Output the (X, Y) coordinate of the center of the cell containing the given text.  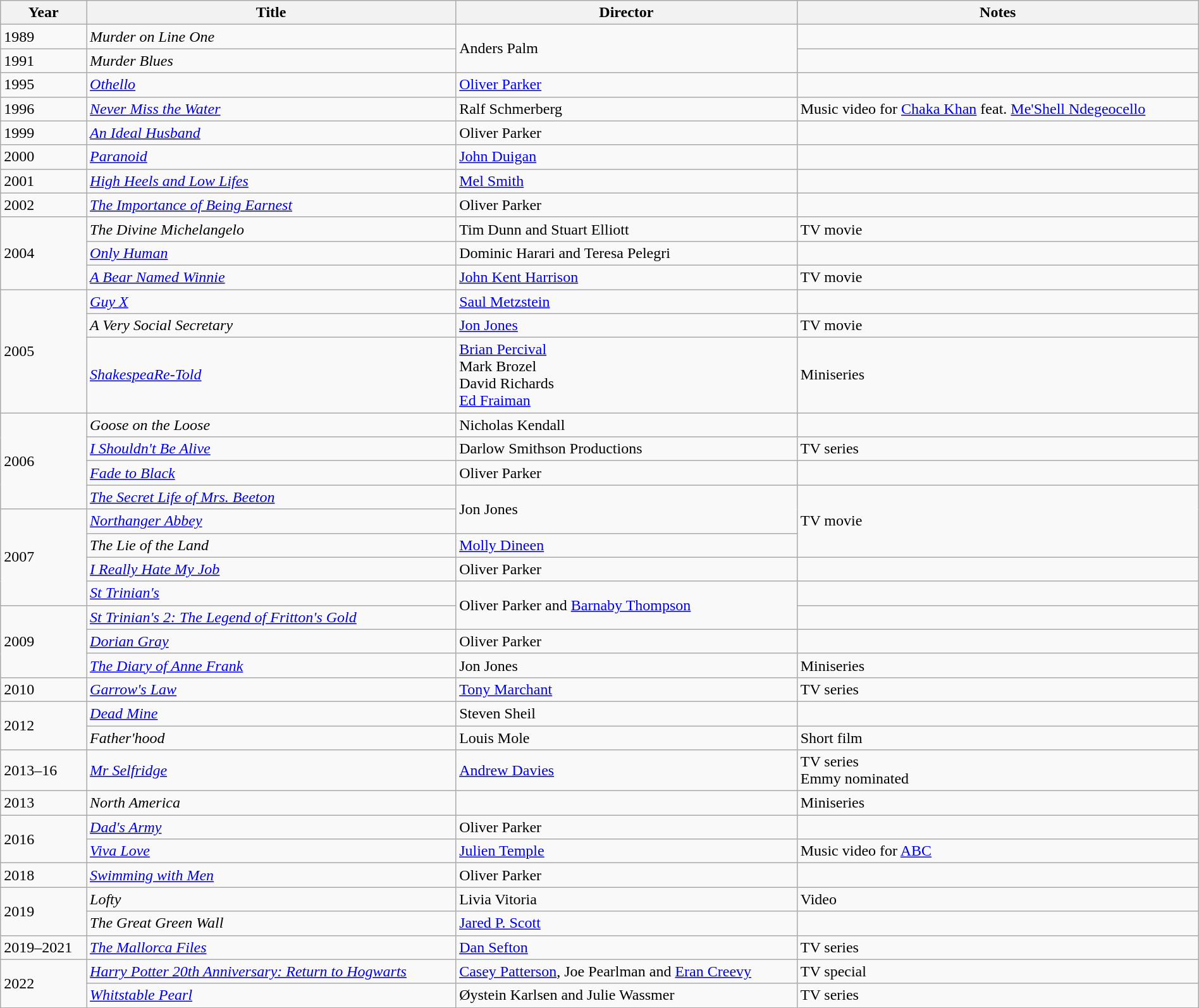
Dead Mine (271, 713)
Tim Dunn and Stuart Elliott (627, 229)
2013 (44, 803)
Ralf Schmerberg (627, 109)
The Importance of Being Earnest (271, 205)
2019–2021 (44, 947)
Mel Smith (627, 181)
Andrew Davies (627, 770)
2013–16 (44, 770)
Fade to Black (271, 473)
Title (271, 13)
Jared P. Scott (627, 923)
Julien Temple (627, 851)
Director (627, 13)
Garrow's Law (271, 689)
2005 (44, 352)
North America (271, 803)
Brian PercivalMark BrozelDavid RichardsEd Fraiman (627, 376)
1989 (44, 37)
The Diary of Anne Frank (271, 665)
The Mallorca Files (271, 947)
The Divine Michelangelo (271, 229)
Harry Potter 20th Anniversary: Return to Hogwarts (271, 971)
I Shouldn't Be Alive (271, 449)
2007 (44, 557)
Never Miss the Water (271, 109)
Dorian Gray (271, 641)
2006 (44, 461)
1999 (44, 133)
A Bear Named Winnie (271, 277)
Viva Love (271, 851)
Øystein Karlsen and Julie Wassmer (627, 995)
St Trinian's (271, 593)
A Very Social Secretary (271, 326)
Nicholas Kendall (627, 425)
Swimming with Men (271, 875)
Tony Marchant (627, 689)
Paranoid (271, 157)
2012 (44, 725)
Music video for ABC (998, 851)
2002 (44, 205)
2001 (44, 181)
Darlow Smithson Productions (627, 449)
1991 (44, 61)
Louis Mole (627, 738)
Murder Blues (271, 61)
Notes (998, 13)
The Great Green Wall (271, 923)
Whitstable Pearl (271, 995)
2019 (44, 911)
2004 (44, 253)
Only Human (271, 253)
Short film (998, 738)
The Secret Life of Mrs. Beeton (271, 497)
Anders Palm (627, 49)
2018 (44, 875)
The Lie of the Land (271, 545)
Northanger Abbey (271, 521)
2016 (44, 839)
Dad's Army (271, 827)
Casey Patterson, Joe Pearlman and Eran Creevy (627, 971)
St Trinian's 2: The Legend of Fritton's Gold (271, 617)
2009 (44, 641)
Goose on the Loose (271, 425)
Murder on Line One (271, 37)
Steven Sheil (627, 713)
2022 (44, 983)
Dominic Harari and Teresa Pelegri (627, 253)
TV seriesEmmy nominated (998, 770)
Video (998, 899)
Othello (271, 85)
Saul Metzstein (627, 302)
John Kent Harrison (627, 277)
High Heels and Low Lifes (271, 181)
Livia Vitoria (627, 899)
1995 (44, 85)
TV special (998, 971)
Father'hood (271, 738)
Mr Selfridge (271, 770)
I Really Hate My Job (271, 569)
Dan Sefton (627, 947)
Guy X (271, 302)
Music video for Chaka Khan feat. Me'Shell Ndegeocello (998, 109)
John Duigan (627, 157)
ShakespeaRe-Told (271, 376)
1996 (44, 109)
2010 (44, 689)
Year (44, 13)
Oliver Parker and Barnaby Thompson (627, 605)
2000 (44, 157)
Molly Dineen (627, 545)
An Ideal Husband (271, 133)
Lofty (271, 899)
